For the text-containing cell, return its midpoint in (x, y) coordinate format. 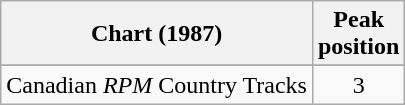
3 (358, 85)
Chart (1987) (157, 34)
Canadian RPM Country Tracks (157, 85)
Peakposition (358, 34)
